Provide the (x, y) coordinate of the cell's center where the given text is located.  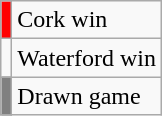
Drawn game (87, 96)
Cork win (87, 20)
Waterford win (87, 58)
